Provide the (x, y) coordinate of the cell's center where the given text is located.  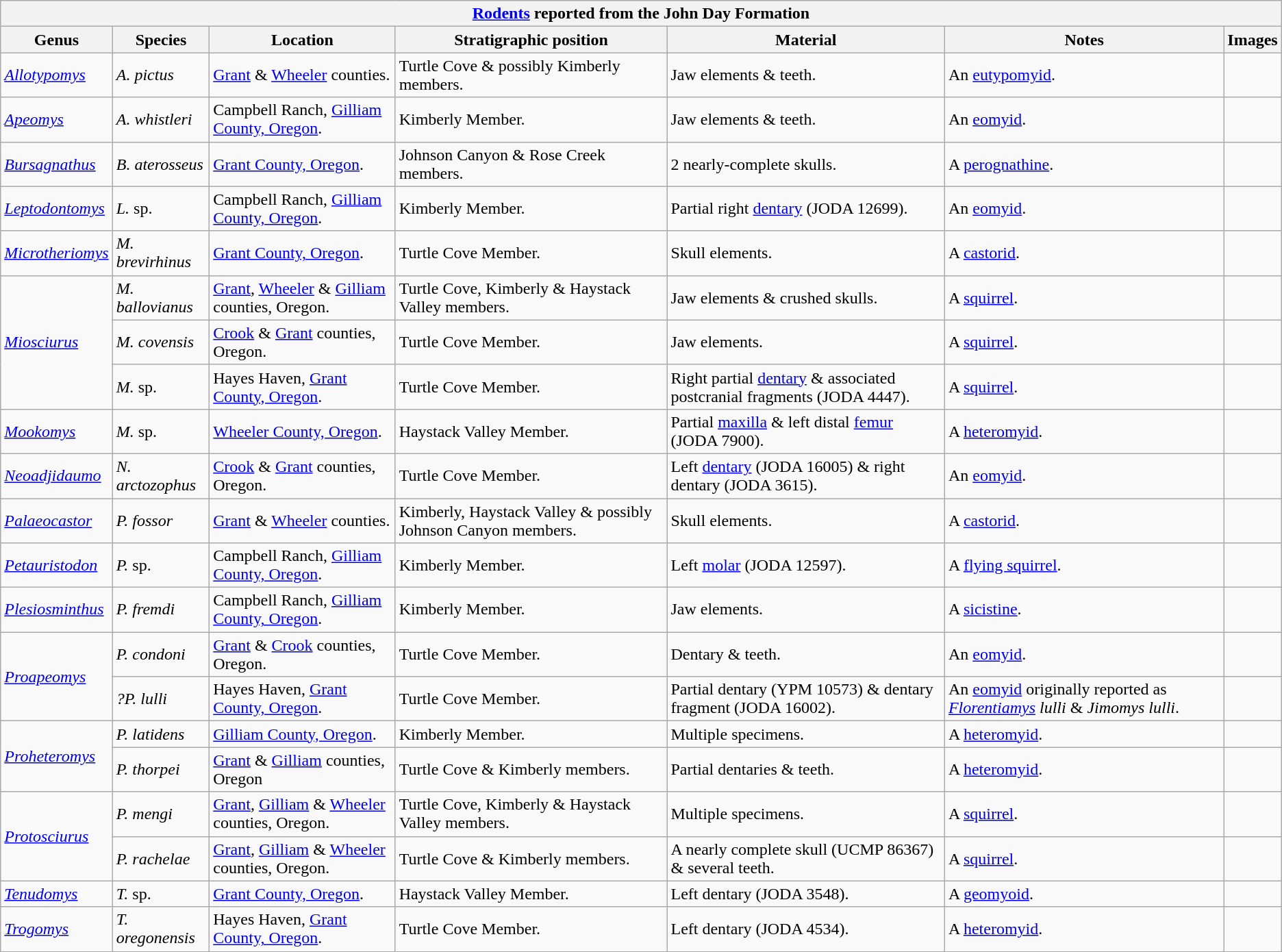
Dentary & teeth. (805, 655)
Left dentary (JODA 3548). (805, 894)
P. fossor (161, 521)
Plesiosminthus (56, 610)
An eutypomyid. (1083, 75)
Palaeocastor (56, 521)
Johnson Canyon & Rose Creek members. (531, 164)
Leptodontomys (56, 208)
Rodents reported from the John Day Formation (641, 14)
Partial dentary (YPM 10573) & dentary fragment (JODA 16002). (805, 699)
Mookomys (56, 431)
Species (161, 40)
T. sp. (161, 894)
Genus (56, 40)
P. condoni (161, 655)
A. pictus (161, 75)
L. sp. (161, 208)
Bursagnathus (56, 164)
M. covensis (161, 342)
Allotypomys (56, 75)
P. sp. (161, 566)
P. latidens (161, 734)
Kimberly, Haystack Valley & possibly Johnson Canyon members. (531, 521)
M. brevirhinus (161, 253)
A sicistine. (1083, 610)
Images (1253, 40)
Right partial dentary & associated postcranial fragments (JODA 4447). (805, 386)
Neoadjidaumo (56, 475)
Left dentary (JODA 16005) & right dentary (JODA 3615). (805, 475)
A nearly complete skull (UCMP 86367) & several teeth. (805, 859)
P. thorpei (161, 770)
N. arctozophus (161, 475)
Partial maxilla & left distal femur (JODA 7900). (805, 431)
2 nearly-complete skulls. (805, 164)
Partial dentaries & teeth. (805, 770)
Gilliam County, Oregon. (303, 734)
Wheeler County, Oregon. (303, 431)
Proheteromys (56, 756)
Grant, Wheeler & Gilliam counties, Oregon. (303, 297)
Apeomys (56, 119)
Turtle Cove & possibly Kimberly members. (531, 75)
?P. lulli (161, 699)
Protosciurus (56, 836)
A. whistleri (161, 119)
P. rachelae (161, 859)
A geomyoid. (1083, 894)
Partial right dentary (JODA 12699). (805, 208)
Stratigraphic position (531, 40)
Left dentary (JODA 4534). (805, 929)
M. ballovianus (161, 297)
A flying squirrel. (1083, 566)
Jaw elements & crushed skulls. (805, 297)
Proapeomys (56, 677)
Grant & Gilliam counties, Oregon (303, 770)
B. aterosseus (161, 164)
P. mengi (161, 814)
Location (303, 40)
Petauristodon (56, 566)
Miosciurus (56, 342)
Trogomys (56, 929)
T. oregonensis (161, 929)
Grant & Crook counties, Oregon. (303, 655)
P. fremdi (161, 610)
A perognathine. (1083, 164)
Left molar (JODA 12597). (805, 566)
Notes (1083, 40)
An eomyid originally reported as Florentiamys lulli & Jimomys lulli. (1083, 699)
Microtheriomys (56, 253)
Tenudomys (56, 894)
Material (805, 40)
